Search for the cell housing the specified text and yield its (x, y) center coordinate. 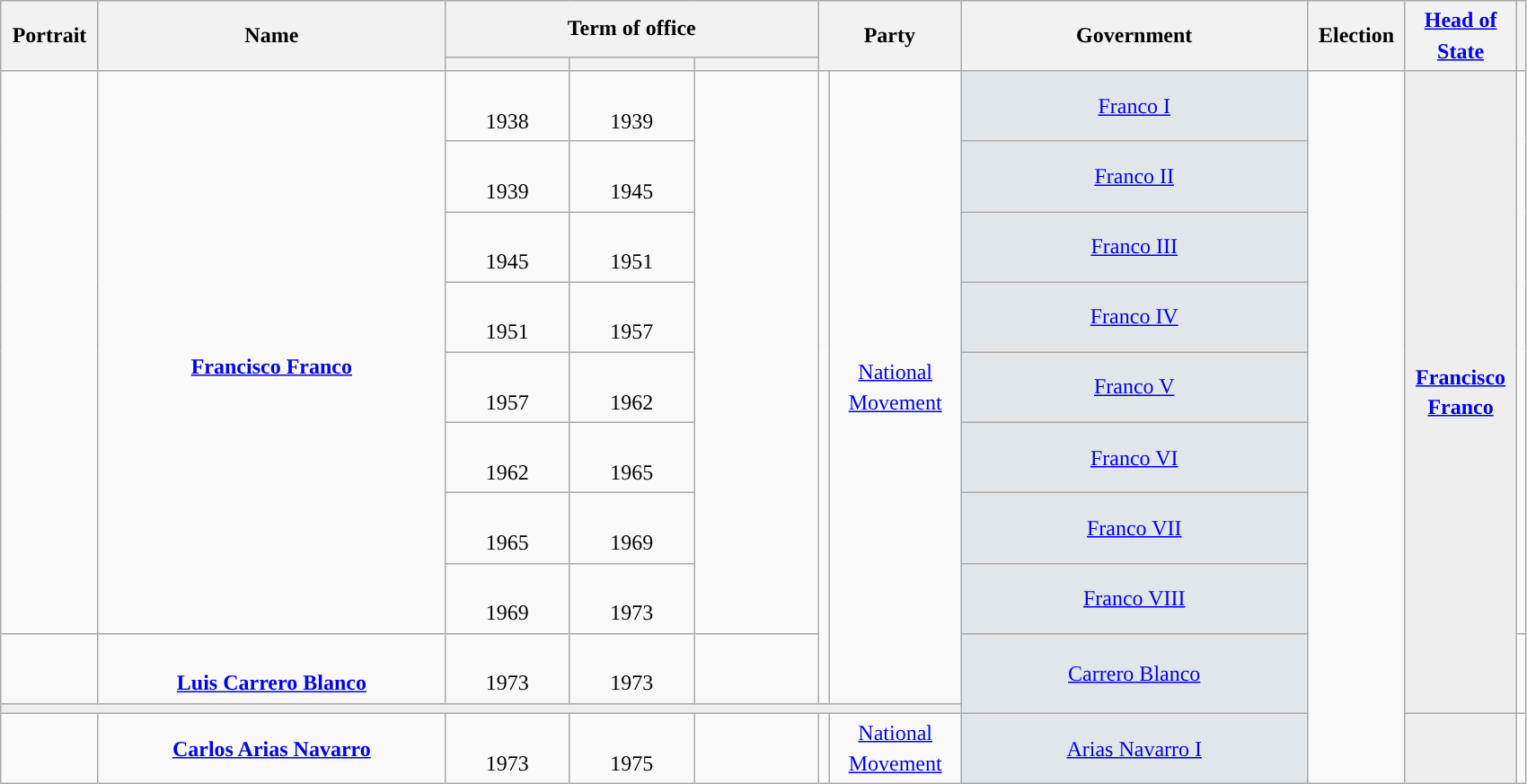
Arias Navarro I (1134, 749)
Government (1134, 36)
Head of State (1461, 36)
Carrero Blanco (1134, 674)
Franco III (1134, 247)
Franco VIII (1134, 598)
Party (889, 36)
1938 (507, 106)
Name (271, 36)
Francisco Franco (271, 352)
Luis Carrero Blanco (271, 668)
Franco V (1134, 387)
Carlos Arias Navarro (271, 749)
1975 (632, 749)
Portrait (50, 36)
Franco I (1134, 106)
Term of office (631, 29)
Franco IV (1134, 317)
Franco II (1134, 176)
Franco VII (1134, 528)
FranciscoFranco (1461, 392)
Election (1356, 36)
Franco VI (1134, 457)
